Locate the cell with the specified text and output its [X, Y] center coordinate. 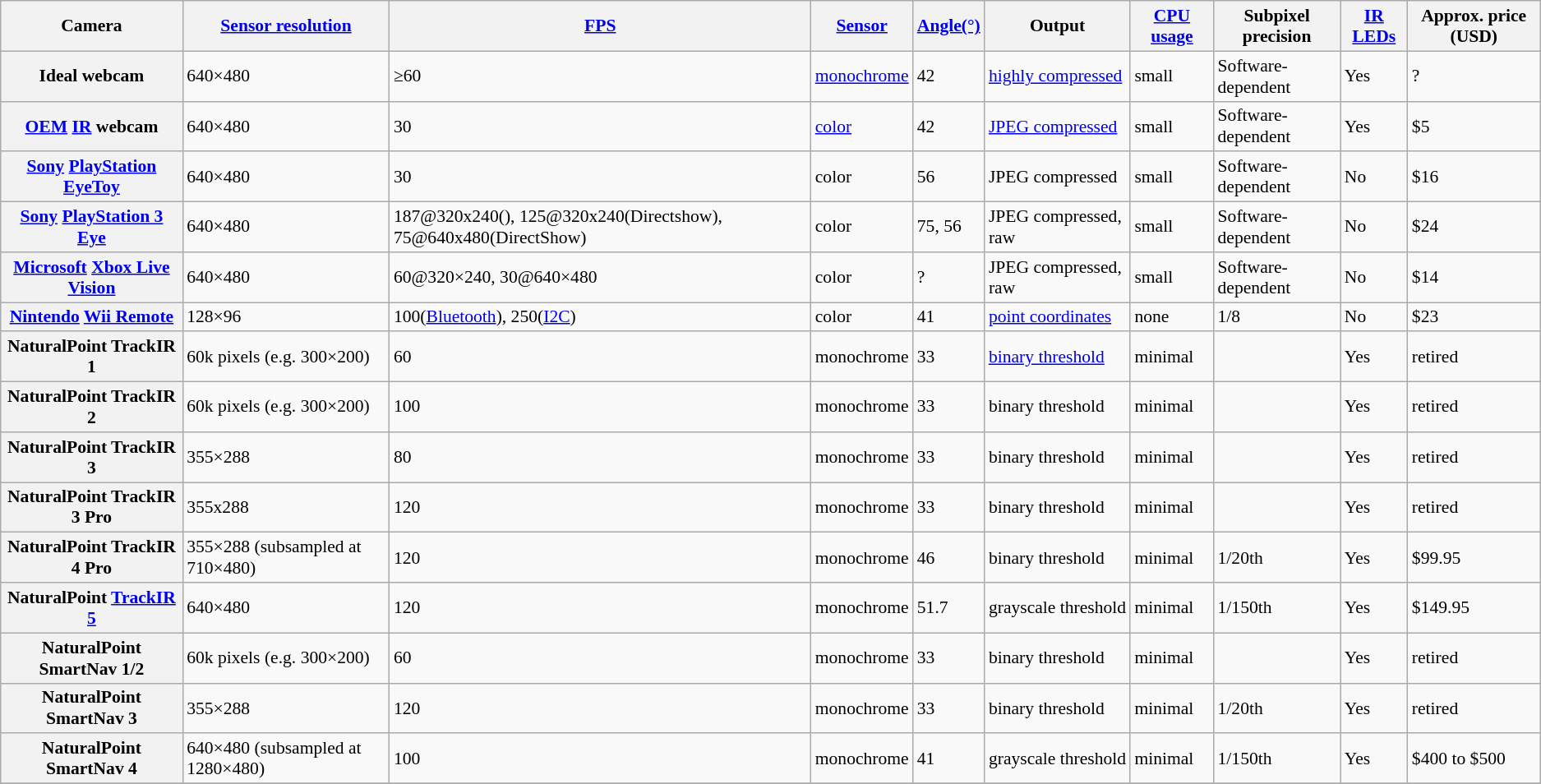
Approx. price (USD) [1474, 26]
Sony PlayStation 3 Eye [92, 227]
Subpixel precision [1277, 26]
Angle(°) [948, 26]
Microsoft Xbox Live Vision [92, 278]
80 [600, 457]
60@320×240, 30@640×480 [600, 278]
187@320x240(), 125@320x240(Directshow), 75@640x480(DirectShow) [600, 227]
IR LEDs [1374, 26]
NaturalPoint TrackIR 3 Pro [92, 508]
NaturalPoint TrackIR 2 [92, 408]
Nintendo Wii Remote [92, 317]
355x288 [286, 508]
100(Bluetooth), 250(I2C) [600, 317]
≥60 [600, 76]
Sensor [862, 26]
1/8 [1277, 317]
Camera [92, 26]
NaturalPoint TrackIR 5 [92, 608]
Sony PlayStation EyeToy [92, 178]
$14 [1474, 278]
Ideal webcam [92, 76]
$5 [1474, 127]
75, 56 [948, 227]
56 [948, 178]
NaturalPoint SmartNav 3 [92, 708]
$99.95 [1474, 557]
$23 [1474, 317]
$16 [1474, 178]
NaturalPoint TrackIR 1 [92, 357]
640×480 (subsampled at 1280×480) [286, 759]
NaturalPoint TrackIR 4 Pro [92, 557]
NaturalPoint SmartNav 1/2 [92, 657]
NaturalPoint TrackIR 3 [92, 457]
Output [1057, 26]
51.7 [948, 608]
355×288 (subsampled at 710×480) [286, 557]
NaturalPoint SmartNav 4 [92, 759]
$400 to $500 [1474, 759]
46 [948, 557]
$24 [1474, 227]
$149.95 [1474, 608]
Sensor resolution [286, 26]
point coordinates [1057, 317]
OEM IR webcam [92, 127]
128×96 [286, 317]
CPU usage [1172, 26]
FPS [600, 26]
none [1172, 317]
highly compressed [1057, 76]
